Find where the given text appears and provide that cell's center as (X, Y) coordinate. 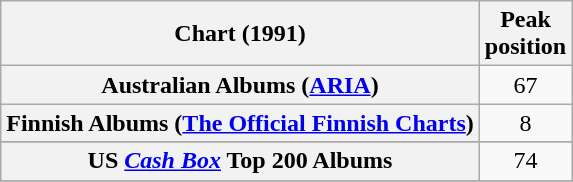
Chart (1991) (240, 34)
8 (525, 123)
Australian Albums (ARIA) (240, 85)
74 (525, 161)
Peakposition (525, 34)
US Cash Box Top 200 Albums (240, 161)
Finnish Albums (The Official Finnish Charts) (240, 123)
67 (525, 85)
